Provide the [X, Y] coordinate of the cell's center where the given text is located.  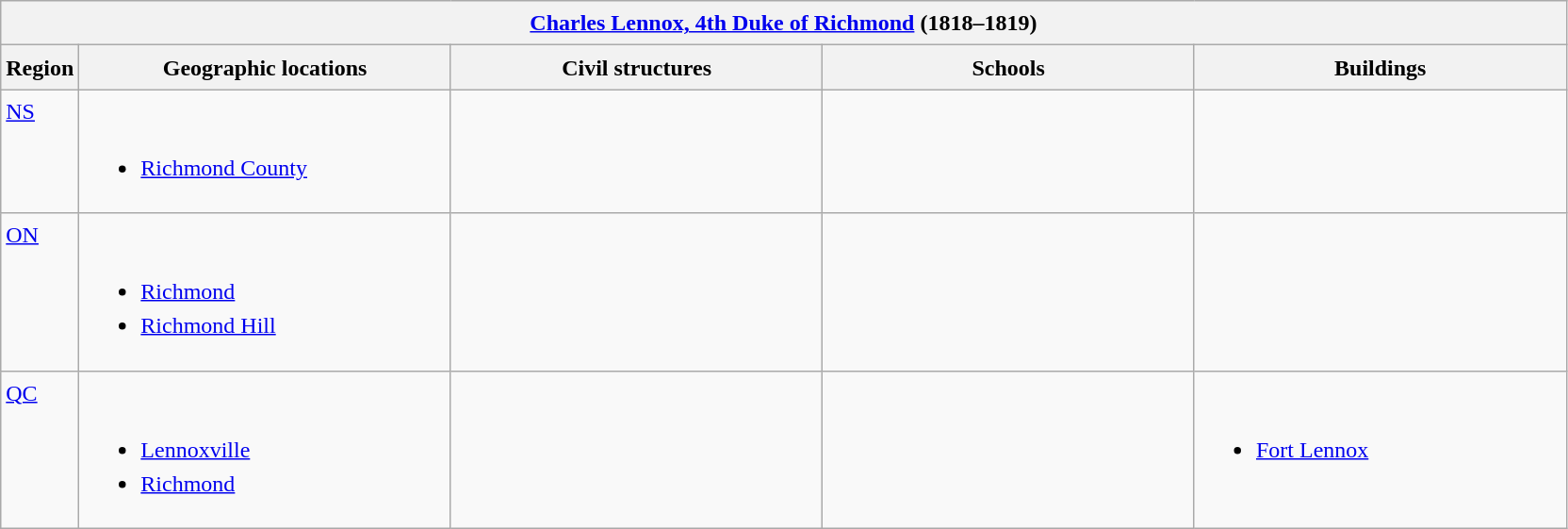
Region [40, 68]
Civil structures [637, 68]
Charles Lennox, 4th Duke of Richmond (1818–1819) [784, 23]
NS [40, 151]
ON [40, 292]
RichmondRichmond Hill [266, 292]
Schools [1008, 68]
LennoxvilleRichmond [266, 449]
Fort Lennox [1380, 449]
Richmond County [266, 151]
Buildings [1380, 68]
QC [40, 449]
Geographic locations [266, 68]
